Output the (x, y) coordinate of the center of the cell containing the given text.  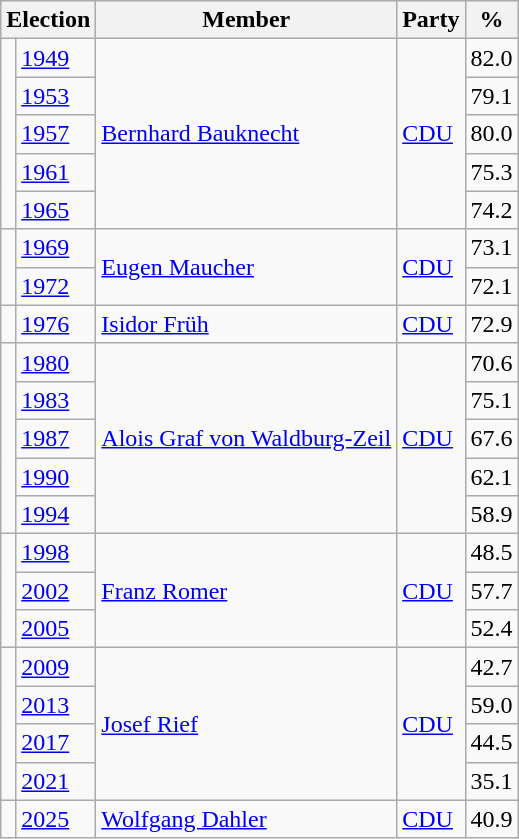
2025 (56, 819)
67.6 (492, 438)
42.7 (492, 667)
1976 (56, 324)
Election (48, 20)
1998 (56, 553)
57.7 (492, 591)
Franz Romer (246, 591)
1983 (56, 400)
1953 (56, 96)
1972 (56, 286)
2005 (56, 629)
72.1 (492, 286)
73.1 (492, 248)
59.0 (492, 705)
1949 (56, 58)
79.1 (492, 96)
82.0 (492, 58)
52.4 (492, 629)
2021 (56, 781)
74.2 (492, 210)
1980 (56, 362)
2013 (56, 705)
35.1 (492, 781)
Eugen Maucher (246, 267)
62.1 (492, 477)
1987 (56, 438)
2017 (56, 743)
Party (431, 20)
58.9 (492, 515)
70.6 (492, 362)
Member (246, 20)
Isidor Früh (246, 324)
48.5 (492, 553)
% (492, 20)
1994 (56, 515)
1990 (56, 477)
2009 (56, 667)
72.9 (492, 324)
Bernhard Bauknecht (246, 134)
Wolfgang Dahler (246, 819)
40.9 (492, 819)
2002 (56, 591)
75.1 (492, 400)
1961 (56, 172)
44.5 (492, 743)
1969 (56, 248)
1957 (56, 134)
80.0 (492, 134)
Alois Graf von Waldburg-Zeil (246, 438)
Josef Rief (246, 724)
75.3 (492, 172)
1965 (56, 210)
